Pinpoint the cell where the given text exists, returning its [X, Y] midpoint coordinate. 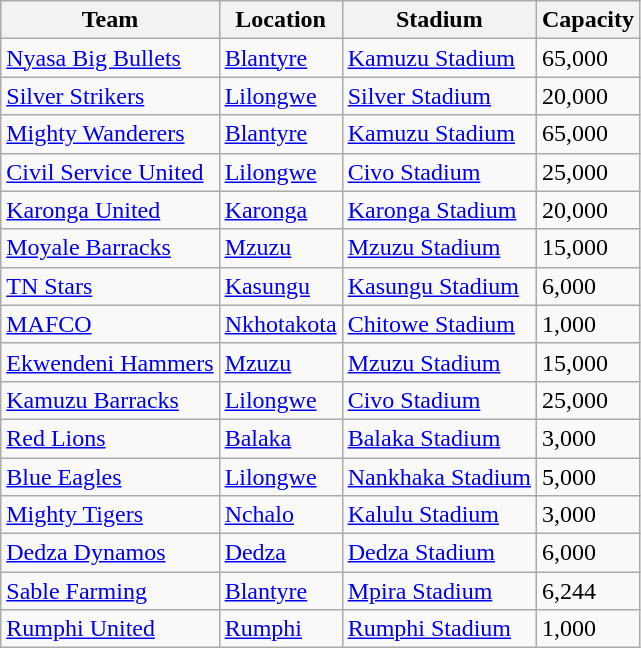
Kasungu Stadium [439, 286]
Kamuzu Barracks [110, 400]
Mighty Wanderers [110, 134]
Capacity [588, 20]
Mighty Tigers [110, 515]
Nyasa Big Bullets [110, 58]
Civil Service United [110, 172]
Mpira Stadium [439, 591]
Location [280, 20]
Balaka Stadium [439, 438]
Dedza [280, 553]
Dedza Stadium [439, 553]
MAFCO [110, 324]
Red Lions [110, 438]
Karonga Stadium [439, 210]
Kalulu Stadium [439, 515]
Karonga United [110, 210]
Nchalo [280, 515]
6,244 [588, 591]
Karonga [280, 210]
Stadium [439, 20]
Dedza Dynamos [110, 553]
Rumphi Stadium [439, 629]
Moyale Barracks [110, 248]
Nankhaka Stadium [439, 477]
TN Stars [110, 286]
Rumphi United [110, 629]
Sable Farming [110, 591]
Silver Strikers [110, 96]
Silver Stadium [439, 96]
Ekwendeni Hammers [110, 362]
Balaka [280, 438]
Kasungu [280, 286]
Chitowe Stadium [439, 324]
5,000 [588, 477]
Rumphi [280, 629]
Nkhotakota [280, 324]
Blue Eagles [110, 477]
Team [110, 20]
